Search for the cell housing the specified text and yield its [x, y] center coordinate. 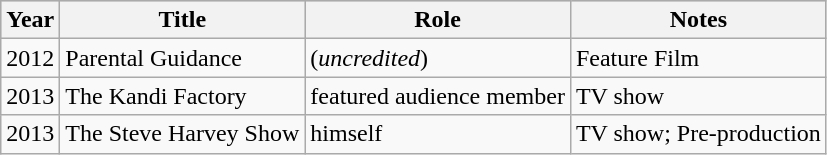
TV show; Pre-production [698, 134]
himself [438, 134]
Parental Guidance [182, 58]
(uncredited) [438, 58]
Year [30, 20]
2012 [30, 58]
featured audience member [438, 96]
Notes [698, 20]
The Steve Harvey Show [182, 134]
Role [438, 20]
Title [182, 20]
Feature Film [698, 58]
TV show [698, 96]
The Kandi Factory [182, 96]
